Determine the (x, y) coordinate at the center of the cell enclosing the given text.  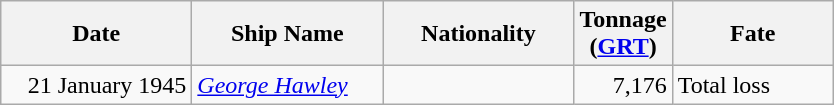
21 January 1945 (96, 85)
Fate (752, 34)
Date (96, 34)
Ship Name (288, 34)
George Hawley (288, 85)
Total loss (752, 85)
7,176 (623, 85)
Nationality (478, 34)
Tonnage (GRT) (623, 34)
